Provide the [x, y] coordinate of the cell's center where the given text is located.  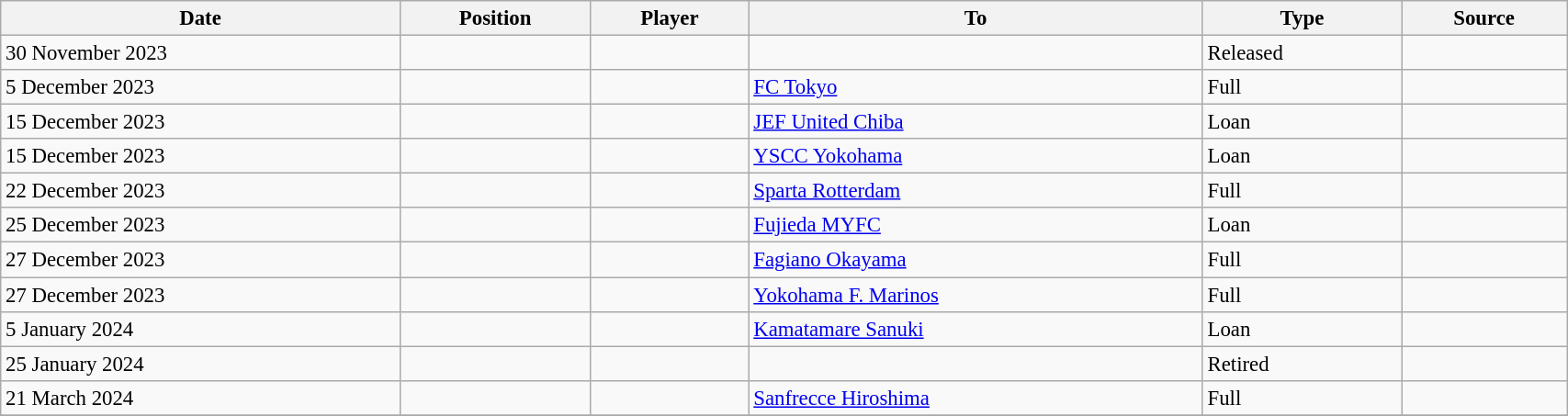
Retired [1302, 364]
Position [495, 18]
FC Tokyo [976, 87]
Type [1302, 18]
Sparta Rotterdam [976, 191]
Player [670, 18]
21 March 2024 [200, 398]
Source [1484, 18]
30 November 2023 [200, 53]
Kamatamare Sanuki [976, 329]
Released [1302, 53]
5 January 2024 [200, 329]
5 December 2023 [200, 87]
Yokohama F. Marinos [976, 295]
25 January 2024 [200, 364]
25 December 2023 [200, 225]
Fujieda MYFC [976, 225]
Date [200, 18]
YSCC Yokohama [976, 156]
Sanfrecce Hiroshima [976, 398]
To [976, 18]
JEF United Chiba [976, 122]
22 December 2023 [200, 191]
Fagiano Okayama [976, 260]
